From the cell containing the given text, extract its center point as [X, Y] coordinate. 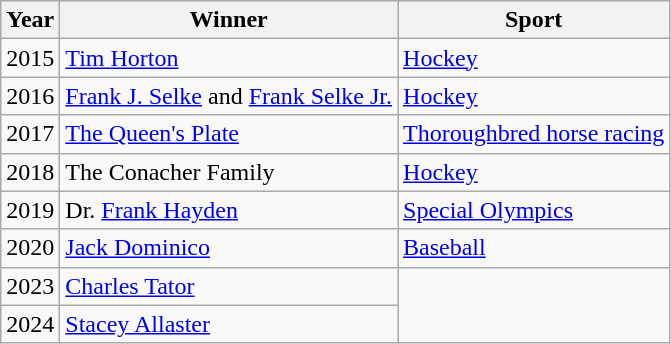
Dr. Frank Hayden [229, 210]
Jack Dominico [229, 248]
2016 [30, 96]
Sport [534, 20]
2023 [30, 286]
2024 [30, 324]
Winner [229, 20]
2017 [30, 134]
Charles Tator [229, 286]
Special Olympics [534, 210]
Stacey Allaster [229, 324]
Year [30, 20]
Thoroughbred horse racing [534, 134]
The Queen's Plate [229, 134]
2020 [30, 248]
The Conacher Family [229, 172]
2018 [30, 172]
2015 [30, 58]
Baseball [534, 248]
2019 [30, 210]
Frank J. Selke and Frank Selke Jr. [229, 96]
Tim Horton [229, 58]
